Output the [X, Y] coordinate of the center of the cell containing the given text.  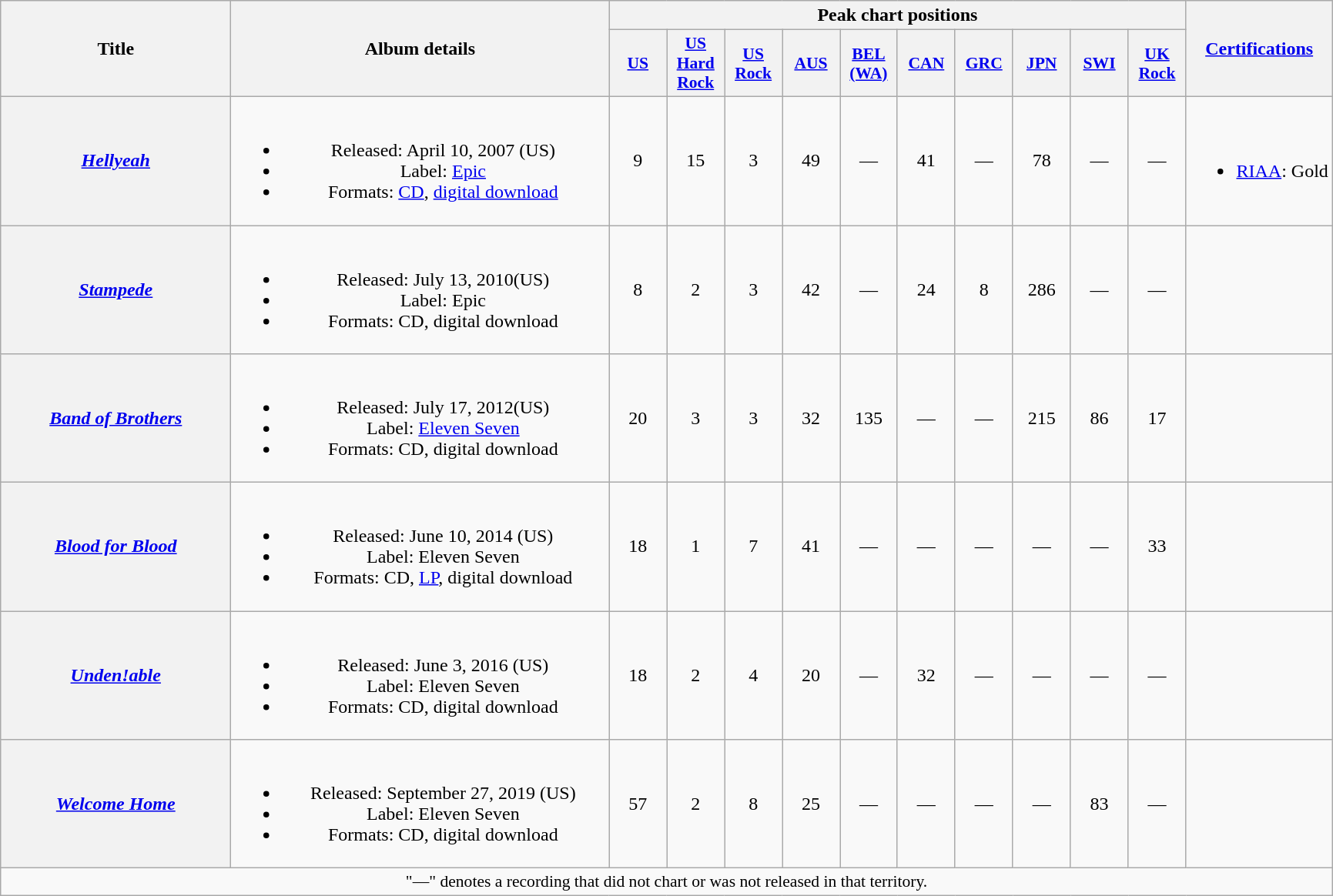
"—" denotes a recording that did not chart or was not released in that territory. [667, 882]
78 [1041, 160]
24 [926, 289]
SWI [1100, 63]
Released: April 10, 2007 (US)Label: EpicFormats: CD, digital download [420, 160]
33 [1157, 547]
Released: June 10, 2014 (US)Label: Eleven SevenFormats: CD, LP, digital download [420, 547]
Welcome Home [116, 804]
49 [812, 160]
Certifications [1259, 49]
15 [696, 160]
AUS [812, 63]
1 [696, 547]
Released: September 27, 2019 (US)Label: Eleven SevenFormats: CD, digital download [420, 804]
US [638, 63]
135 [869, 419]
USHard Rock [696, 63]
UKRock [1157, 63]
25 [812, 804]
215 [1041, 419]
Released: July 17, 2012(US)Label: Eleven SevenFormats: CD, digital download [420, 419]
83 [1100, 804]
Unden!able [116, 676]
Stampede [116, 289]
86 [1100, 419]
GRC [984, 63]
Album details [420, 49]
4 [753, 676]
Title [116, 49]
Band of Brothers [116, 419]
42 [812, 289]
BEL(WA) [869, 63]
Peak chart positions [898, 15]
Hellyeah [116, 160]
JPN [1041, 63]
Blood for Blood [116, 547]
USRock [753, 63]
RIAA: Gold [1259, 160]
Released: July 13, 2010(US)Label: EpicFormats: CD, digital download [420, 289]
9 [638, 160]
57 [638, 804]
7 [753, 547]
17 [1157, 419]
CAN [926, 63]
Released: June 3, 2016 (US)Label: Eleven SevenFormats: CD, digital download [420, 676]
286 [1041, 289]
